Pinpoint the cell where the given text exists, returning its (X, Y) midpoint coordinate. 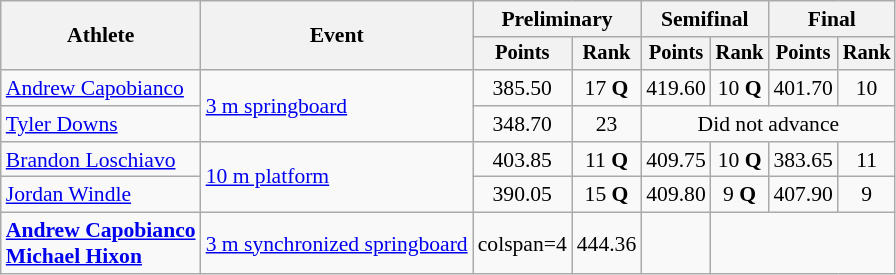
403.85 (522, 160)
444.36 (606, 244)
383.65 (802, 160)
15 Q (606, 195)
407.90 (802, 195)
Tyler Downs (101, 124)
390.05 (522, 195)
409.75 (676, 160)
Andrew CapobiancoMichael Hixon (101, 244)
Did not advance (768, 124)
348.70 (522, 124)
Brandon Loschiavo (101, 160)
10 (867, 88)
9 Q (740, 195)
23 (606, 124)
Jordan Windle (101, 195)
3 m synchronized springboard (337, 244)
385.50 (522, 88)
Athlete (101, 36)
Preliminary (558, 19)
9 (867, 195)
3 m springboard (337, 106)
401.70 (802, 88)
Semifinal (704, 19)
17 Q (606, 88)
Final (832, 19)
10 m platform (337, 178)
colspan=4 (522, 244)
11 (867, 160)
419.60 (676, 88)
Andrew Capobianco (101, 88)
Event (337, 36)
11 Q (606, 160)
409.80 (676, 195)
